Output the [X, Y] coordinate of the center of the cell containing the given text.  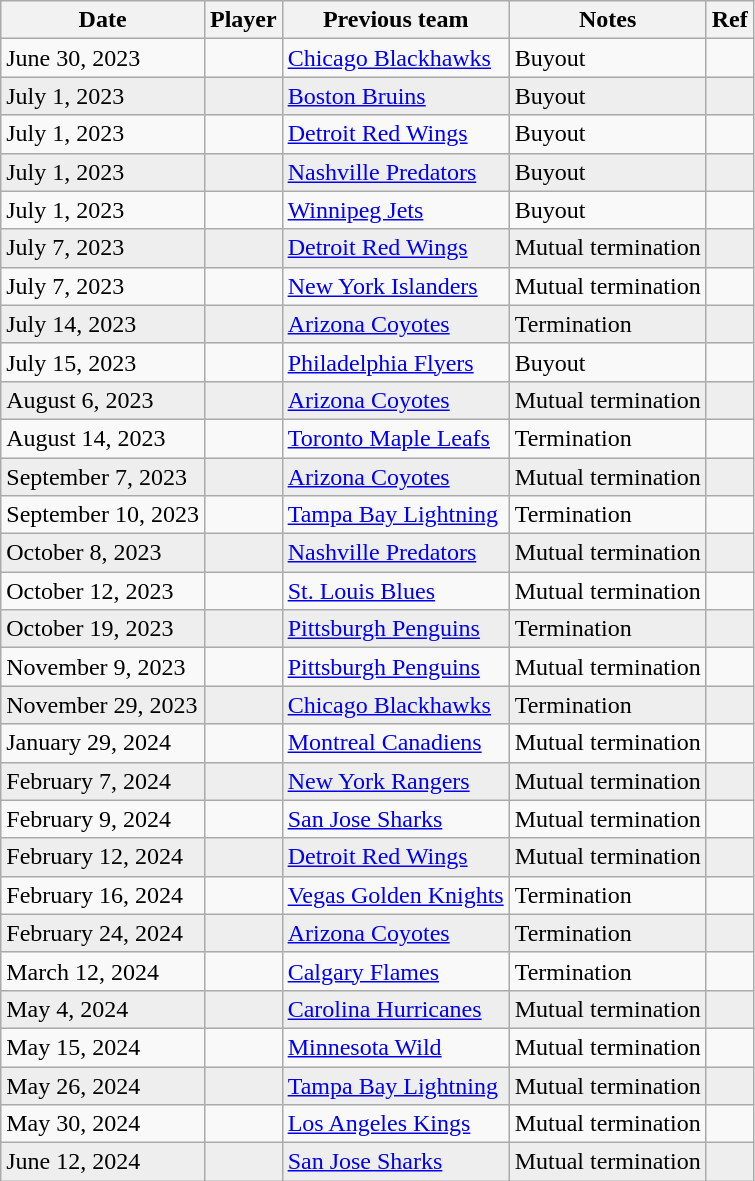
Date [103, 20]
May 15, 2024 [103, 1047]
June 12, 2024 [103, 1162]
September 10, 2023 [103, 515]
Notes [608, 20]
May 4, 2024 [103, 1009]
November 29, 2023 [103, 705]
Ref [730, 20]
October 19, 2023 [103, 629]
November 9, 2023 [103, 667]
February 7, 2024 [103, 781]
October 8, 2023 [103, 553]
October 12, 2023 [103, 591]
June 30, 2023 [103, 58]
September 7, 2023 [103, 477]
New York Islanders [396, 286]
February 24, 2024 [103, 933]
May 30, 2024 [103, 1124]
Calgary Flames [396, 971]
February 12, 2024 [103, 857]
January 29, 2024 [103, 743]
Carolina Hurricanes [396, 1009]
Player [243, 20]
Los Angeles Kings [396, 1124]
July 15, 2023 [103, 362]
St. Louis Blues [396, 591]
August 14, 2023 [103, 438]
Minnesota Wild [396, 1047]
February 16, 2024 [103, 895]
Winnipeg Jets [396, 210]
New York Rangers [396, 781]
Previous team [396, 20]
March 12, 2024 [103, 971]
July 14, 2023 [103, 324]
Boston Bruins [396, 96]
Vegas Golden Knights [396, 895]
Toronto Maple Leafs [396, 438]
May 26, 2024 [103, 1085]
February 9, 2024 [103, 819]
Montreal Canadiens [396, 743]
August 6, 2023 [103, 400]
Philadelphia Flyers [396, 362]
